Determine the [X, Y] coordinate at the center of the cell enclosing the given text.  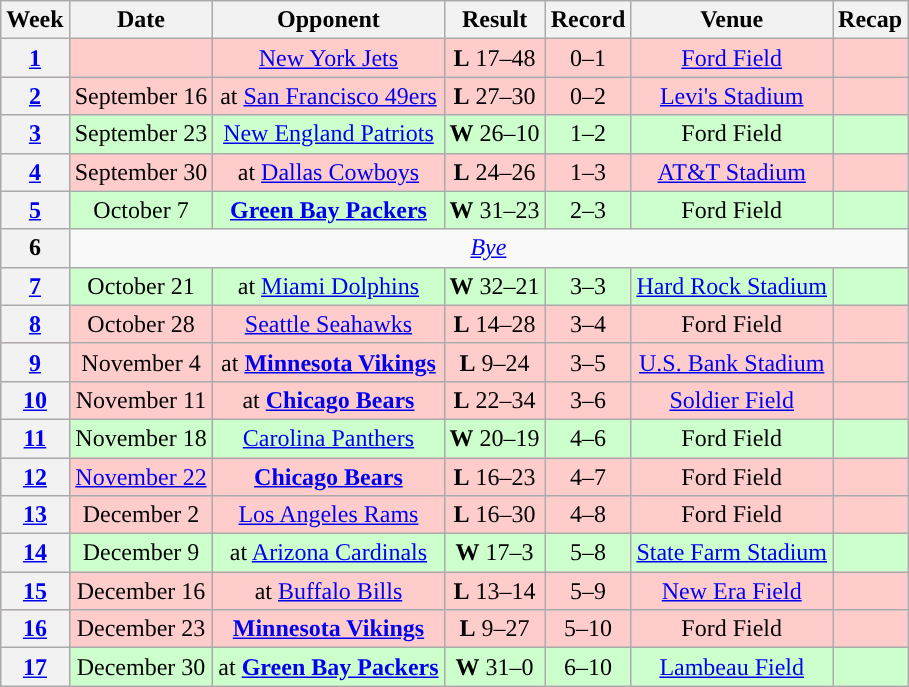
7 [35, 286]
November 11 [141, 400]
L 9–27 [494, 629]
6–10 [588, 667]
15 [35, 591]
December 30 [141, 667]
Record [588, 20]
December 2 [141, 515]
September 23 [141, 134]
4–8 [588, 515]
October 21 [141, 286]
W 31–23 [494, 210]
New Era Field [732, 591]
Venue [732, 20]
W 20–19 [494, 438]
at Buffalo Bills [328, 591]
Lambeau Field [732, 667]
Minnesota Vikings [328, 629]
Opponent [328, 20]
1–3 [588, 172]
Result [494, 20]
Recap [870, 20]
12 [35, 477]
September 30 [141, 172]
3–5 [588, 362]
November 22 [141, 477]
December 23 [141, 629]
3–4 [588, 324]
at Dallas Cowboys [328, 172]
November 4 [141, 362]
3–3 [588, 286]
L 17–48 [494, 58]
December 9 [141, 553]
3–6 [588, 400]
5–9 [588, 591]
0–2 [588, 96]
L 24–26 [494, 172]
Levi's Stadium [732, 96]
September 16 [141, 96]
Los Angeles Rams [328, 515]
0–1 [588, 58]
Week [35, 20]
5–10 [588, 629]
Carolina Panthers [328, 438]
W 32–21 [494, 286]
W 17–3 [494, 553]
November 18 [141, 438]
9 [35, 362]
8 [35, 324]
Date [141, 20]
at Minnesota Vikings [328, 362]
New England Patriots [328, 134]
13 [35, 515]
5 [35, 210]
at Miami Dolphins [328, 286]
3 [35, 134]
4–6 [588, 438]
October 28 [141, 324]
L 27–30 [494, 96]
Chicago Bears [328, 477]
October 7 [141, 210]
L 16–30 [494, 515]
L 14–28 [494, 324]
W 26–10 [494, 134]
11 [35, 438]
L 22–34 [494, 400]
Seattle Seahawks [328, 324]
5–8 [588, 553]
Soldier Field [732, 400]
Bye [488, 248]
2–3 [588, 210]
4 [35, 172]
L 9–24 [494, 362]
New York Jets [328, 58]
U.S. Bank Stadium [732, 362]
1 [35, 58]
at Green Bay Packers [328, 667]
L 13–14 [494, 591]
AT&T Stadium [732, 172]
L 16–23 [494, 477]
at Chicago Bears [328, 400]
14 [35, 553]
10 [35, 400]
at Arizona Cardinals [328, 553]
December 16 [141, 591]
16 [35, 629]
at San Francisco 49ers [328, 96]
6 [35, 248]
W 31–0 [494, 667]
Green Bay Packers [328, 210]
2 [35, 96]
4–7 [588, 477]
17 [35, 667]
Hard Rock Stadium [732, 286]
1–2 [588, 134]
State Farm Stadium [732, 553]
